Output the (x, y) coordinate of the center of the cell containing the given text.  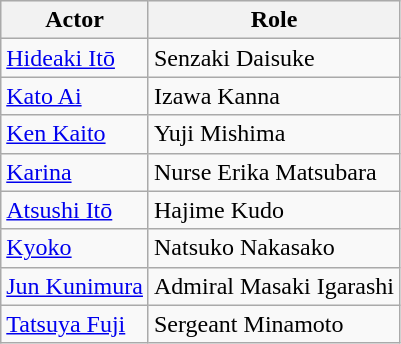
Atsushi Itō (75, 210)
Hideaki Itō (75, 58)
Izawa Kanna (274, 96)
Admiral Masaki Igarashi (274, 286)
Karina (75, 172)
Role (274, 20)
Natsuko Nakasako (274, 248)
Hajime Kudo (274, 210)
Yuji Mishima (274, 134)
Kato Ai (75, 96)
Tatsuya Fuji (75, 324)
Jun Kunimura (75, 286)
Ken Kaito (75, 134)
Senzaki Daisuke (274, 58)
Kyoko (75, 248)
Actor (75, 20)
Nurse Erika Matsubara (274, 172)
Sergeant Minamoto (274, 324)
